Determine the [X, Y] coordinate at the center of the cell enclosing the given text.  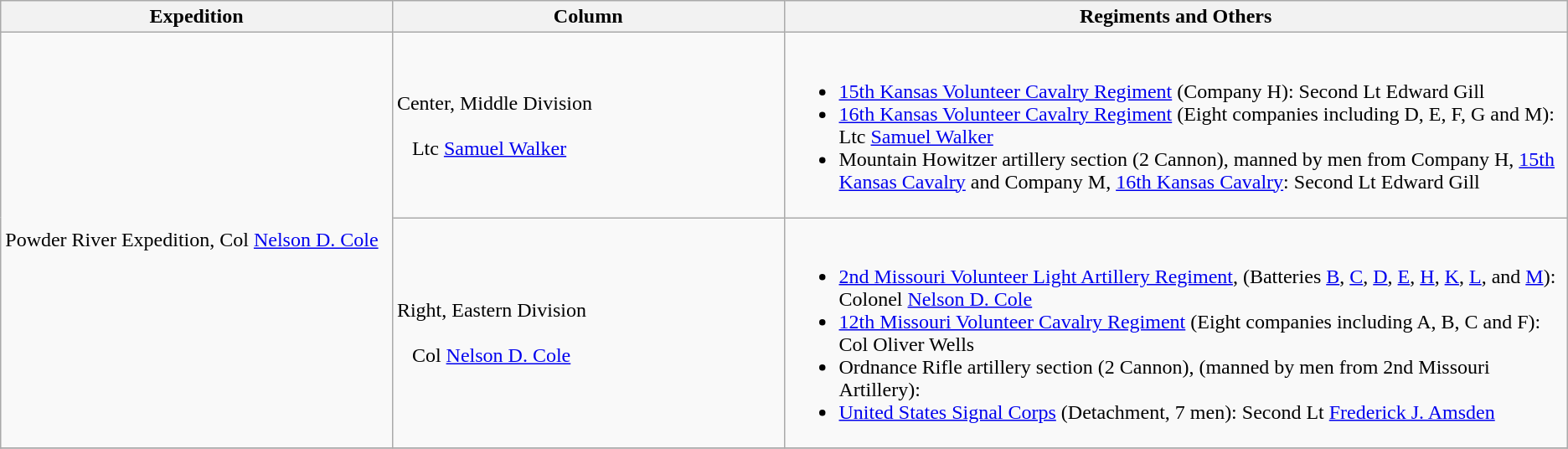
Expedition [197, 17]
Center, Middle Division Ltc Samuel Walker [588, 126]
Powder River Expedition, Col Nelson D. Cole [197, 240]
Regiments and Others [1176, 17]
Column [588, 17]
Right, Eastern Division Col Nelson D. Cole [588, 333]
